Return the (X, Y) coordinate for the center point of the cell that contains the specified text.  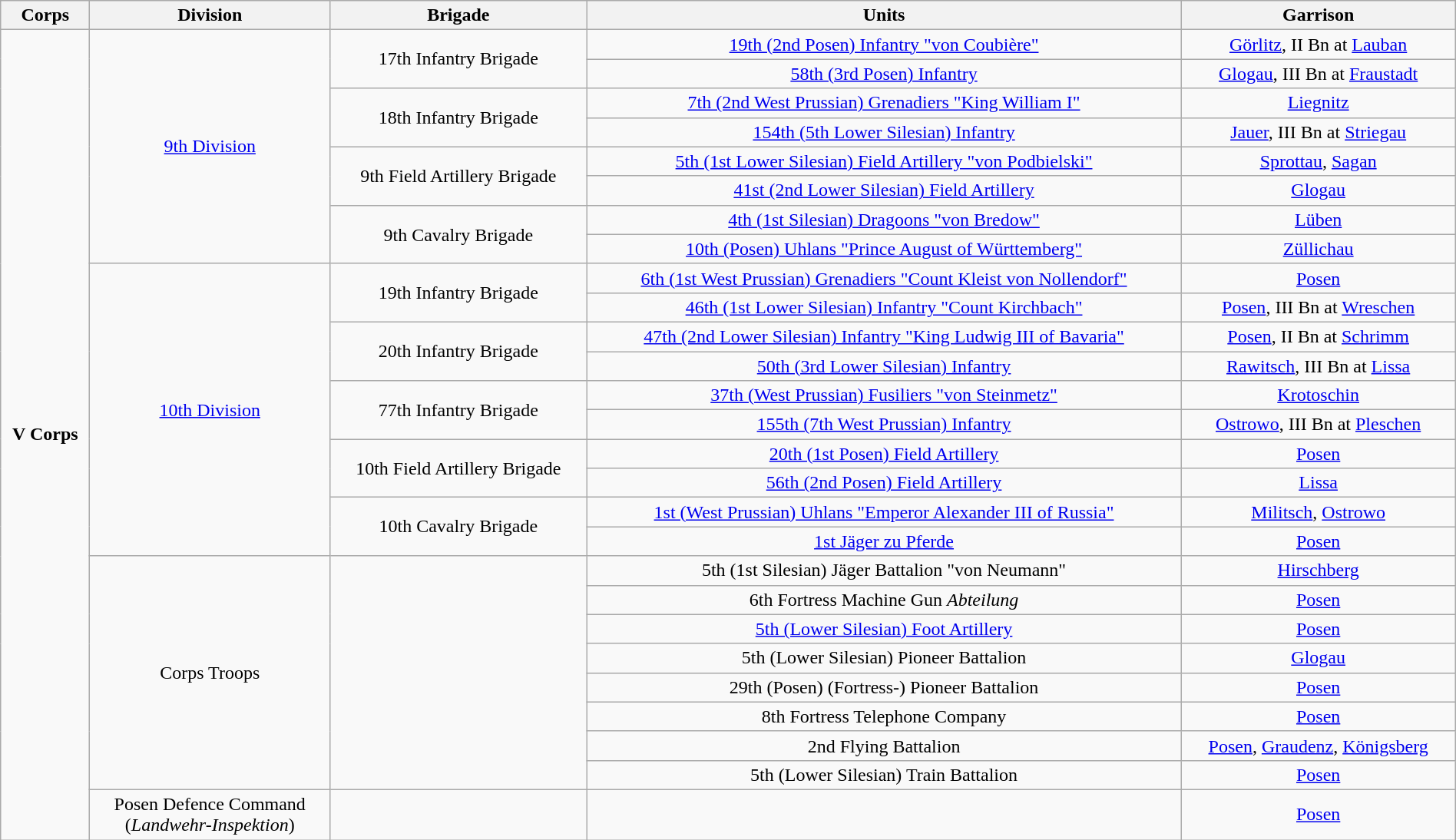
9th Division (210, 147)
Krotoschin (1318, 395)
4th (1st Silesian) Dragoons "von Bredow" (884, 220)
Posen, III Bn at Wreschen (1318, 307)
58th (3rd Posen) Infantry (884, 74)
Glogau, III Bn at Fraustadt (1318, 74)
Züllichau (1318, 249)
Corps Troops (210, 673)
5th (1st Lower Silesian) Field Artillery "von Podbielski" (884, 161)
155th (7th West Prussian) Infantry (884, 425)
Garrison (1318, 15)
9th Field Artillery Brigade (458, 176)
41st (2nd Lower Silesian) Field Artillery (884, 190)
20th Infantry Brigade (458, 351)
20th (1st Posen) Field Artillery (884, 454)
6th (1st West Prussian) Grenadiers "Count Kleist von Nollendorf" (884, 278)
77th Infantry Brigade (458, 410)
6th Fortress Machine Gun Abteilung (884, 600)
Sprottau, Sagan (1318, 161)
Hirschberg (1318, 570)
7th (2nd West Prussian) Grenadiers "King William I" (884, 103)
2nd Flying Battalion (884, 746)
Ostrowo, III Bn at Pleschen (1318, 425)
Lissa (1318, 483)
Militsch, Ostrowo (1318, 512)
Division (210, 15)
Posen, Graudenz, Königsberg (1318, 746)
19th (2nd Posen) Infantry "von Coubière" (884, 45)
5th (1st Silesian) Jäger Battalion "von Neumann" (884, 570)
18th Infantry Brigade (458, 117)
10th Field Artillery Brigade (458, 468)
Görlitz, II Bn at Lauban (1318, 45)
1st Jäger zu Pferde (884, 541)
47th (2nd Lower Silesian) Infantry "King Ludwig III of Bavaria" (884, 336)
1st (West Prussian) Uhlans "Emperor Alexander III of Russia" (884, 512)
V Corps (45, 435)
46th (1st Lower Silesian) Infantry "Count Kirchbach" (884, 307)
5th (Lower Silesian) Train Battalion (884, 775)
Posen Defence Command(Landwehr-Inspektion) (210, 814)
17th Infantry Brigade (458, 59)
10th Cavalry Brigade (458, 527)
Jauer, III Bn at Striegau (1318, 132)
19th Infantry Brigade (458, 293)
Units (884, 15)
56th (2nd Posen) Field Artillery (884, 483)
37th (West Prussian) Fusiliers "von Steinmetz" (884, 395)
Rawitsch, III Bn at Lissa (1318, 366)
Brigade (458, 15)
5th (Lower Silesian) Foot Artillery (884, 629)
5th (Lower Silesian) Pioneer Battalion (884, 658)
154th (5th Lower Silesian) Infantry (884, 132)
10th (Posen) Uhlans "Prince August of Württemberg" (884, 249)
8th Fortress Telephone Company (884, 716)
Liegnitz (1318, 103)
29th (Posen) (Fortress-) Pioneer Battalion (884, 687)
Posen, II Bn at Schrimm (1318, 336)
Corps (45, 15)
10th Division (210, 410)
9th Cavalry Brigade (458, 234)
50th (3rd Lower Silesian) Infantry (884, 366)
Lüben (1318, 220)
